Provide the (x, y) coordinate of the cell's center where the given text is located.  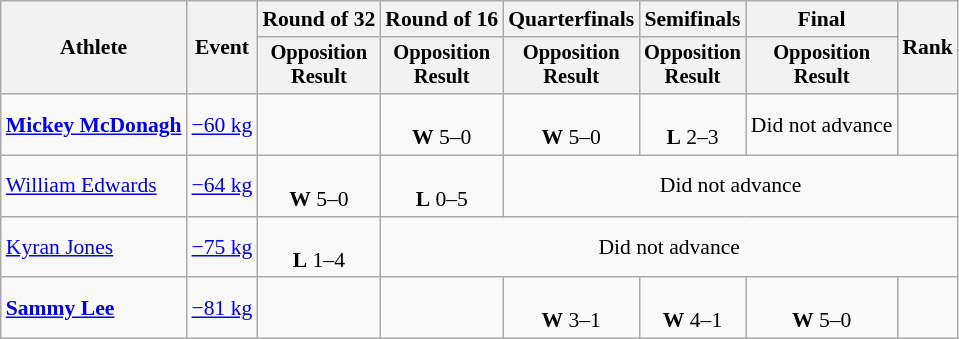
Quarterfinals (571, 19)
−60 kg (222, 124)
−75 kg (222, 248)
Event (222, 48)
L 2–3 (692, 124)
Round of 16 (442, 19)
W 3–1 (571, 308)
Kyran Jones (94, 248)
Semifinals (692, 19)
L 0–5 (442, 186)
−64 kg (222, 186)
L 1–4 (318, 248)
Mickey McDonagh (94, 124)
W 4–1 (692, 308)
Athlete (94, 48)
William Edwards (94, 186)
Final (822, 19)
Round of 32 (318, 19)
Sammy Lee (94, 308)
−81 kg (222, 308)
Rank (928, 48)
